Provide the (X, Y) coordinate of the cell's center where the given text is located.  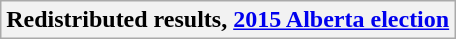
Redistributed results, 2015 Alberta election (228, 20)
